Capture the cell that displays the provided text and extract its [X, Y] central coordinate. 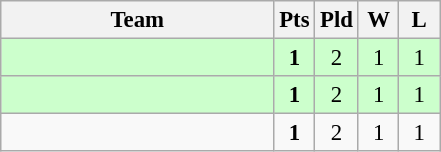
Pld [337, 20]
W [378, 20]
L [420, 20]
Team [138, 20]
Pts [294, 20]
